Search for the cell housing the specified text and yield its [x, y] center coordinate. 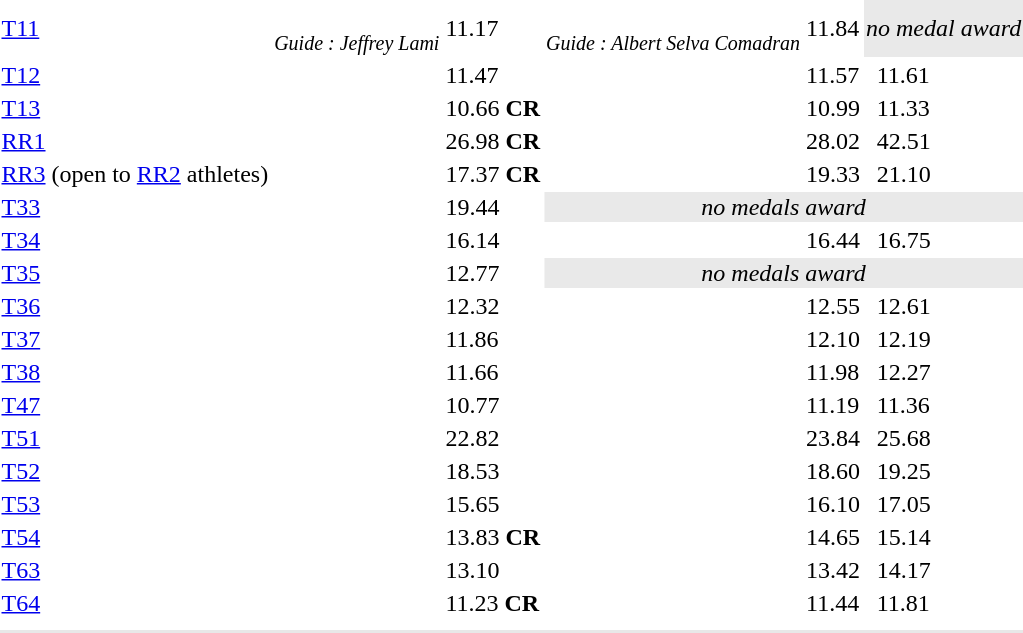
11.19 [834, 405]
Guide : Jeffrey Lami [357, 28]
12.32 [493, 306]
12.55 [834, 306]
T35 [135, 273]
22.82 [493, 438]
T38 [135, 372]
12.10 [834, 339]
T12 [135, 75]
13.10 [493, 570]
21.10 [948, 174]
12.27 [948, 372]
12.19 [948, 339]
T47 [135, 405]
25.68 [948, 438]
16.10 [834, 504]
28.02 [834, 141]
10.66 CR [493, 108]
11.86 [493, 339]
T34 [135, 240]
T13 [135, 108]
19.44 [493, 207]
13.83 CR [493, 537]
T33 [135, 207]
T63 [135, 570]
11.84 [834, 28]
T36 [135, 306]
no medal award [944, 28]
12.61 [948, 306]
16.75 [948, 240]
10.77 [493, 405]
23.84 [834, 438]
14.17 [948, 570]
42.51 [948, 141]
Guide : Albert Selva Comadran [674, 28]
T53 [135, 504]
17.37 CR [493, 174]
15.14 [948, 537]
26.98 CR [493, 141]
T54 [135, 537]
13.42 [834, 570]
16.44 [834, 240]
RR3 (open to RR2 athletes) [135, 174]
14.65 [834, 537]
11.98 [834, 372]
11.33 [948, 108]
11.66 [493, 372]
11.81 [948, 603]
12.77 [493, 273]
18.60 [834, 471]
11.61 [948, 75]
17.05 [948, 504]
19.25 [948, 471]
11.47 [493, 75]
19.33 [834, 174]
11.36 [948, 405]
T11 [135, 28]
11.57 [834, 75]
T64 [135, 603]
11.17 [493, 28]
RR1 [135, 141]
11.44 [834, 603]
16.14 [493, 240]
T51 [135, 438]
T52 [135, 471]
15.65 [493, 504]
T37 [135, 339]
18.53 [493, 471]
11.23 CR [493, 603]
10.99 [834, 108]
